Pinpoint the cell where the given text exists, returning its (X, Y) midpoint coordinate. 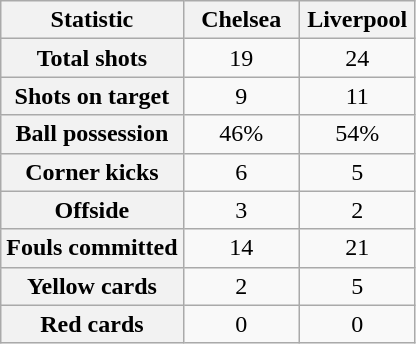
Statistic (92, 20)
Total shots (92, 58)
21 (357, 248)
11 (357, 96)
6 (241, 172)
Red cards (92, 324)
Corner kicks (92, 172)
54% (357, 134)
Offside (92, 210)
3 (241, 210)
24 (357, 58)
46% (241, 134)
Fouls committed (92, 248)
19 (241, 58)
Yellow cards (92, 286)
Ball possession (92, 134)
9 (241, 96)
Chelsea (241, 20)
Liverpool (357, 20)
Shots on target (92, 96)
14 (241, 248)
